Capture the cell that displays the provided text and extract its [X, Y] central coordinate. 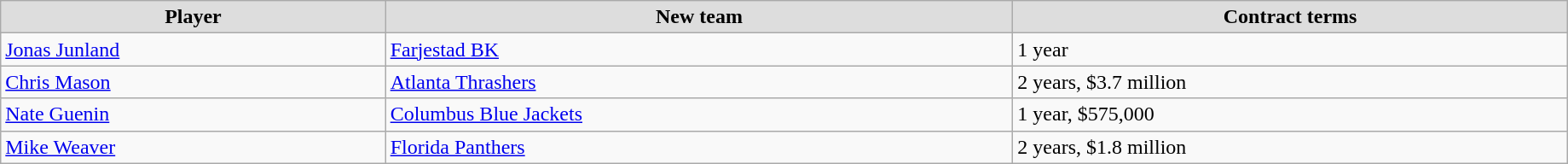
Mike Weaver [193, 147]
Chris Mason [193, 82]
Player [193, 17]
1 year, $575,000 [1291, 114]
New team [699, 17]
Florida Panthers [699, 147]
Nate Guenin [193, 114]
Farjestad BK [699, 50]
2 years, $1.8 million [1291, 147]
Contract terms [1291, 17]
Columbus Blue Jackets [699, 114]
2 years, $3.7 million [1291, 82]
Jonas Junland [193, 50]
1 year [1291, 50]
Atlanta Thrashers [699, 82]
